Locate the cell with the specified text and output its [x, y] center coordinate. 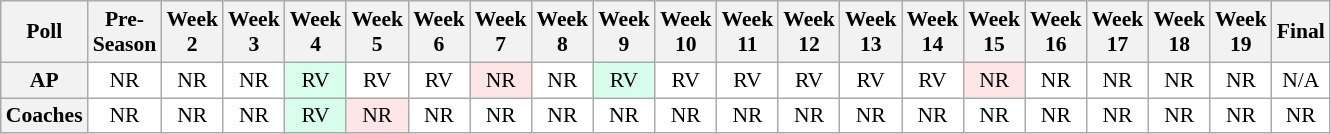
Pre-Season [125, 32]
Week14 [933, 32]
Week13 [871, 32]
Week12 [809, 32]
N/A [1301, 80]
Final [1301, 32]
Week3 [254, 32]
Week18 [1179, 32]
Poll [44, 32]
AP [44, 80]
Week7 [501, 32]
Week5 [377, 32]
Week10 [686, 32]
Week2 [192, 32]
Week6 [439, 32]
Week11 [748, 32]
Week8 [562, 32]
Coaches [44, 116]
Week15 [994, 32]
Week9 [624, 32]
Week19 [1241, 32]
Week16 [1056, 32]
Week4 [316, 32]
Week17 [1118, 32]
